Provide the (x, y) coordinate of the cell's center where the given text is located.  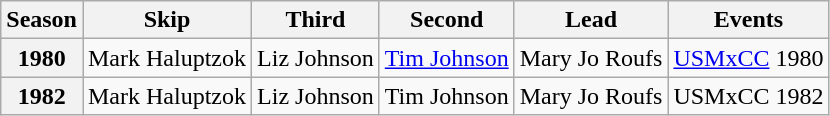
Second (446, 20)
USMxCC 1982 (748, 96)
Lead (591, 20)
1980 (42, 58)
1982 (42, 96)
USMxCC 1980 (748, 58)
Third (316, 20)
Season (42, 20)
Events (748, 20)
Skip (166, 20)
